Return [x, y] of the center of cell containing provided text 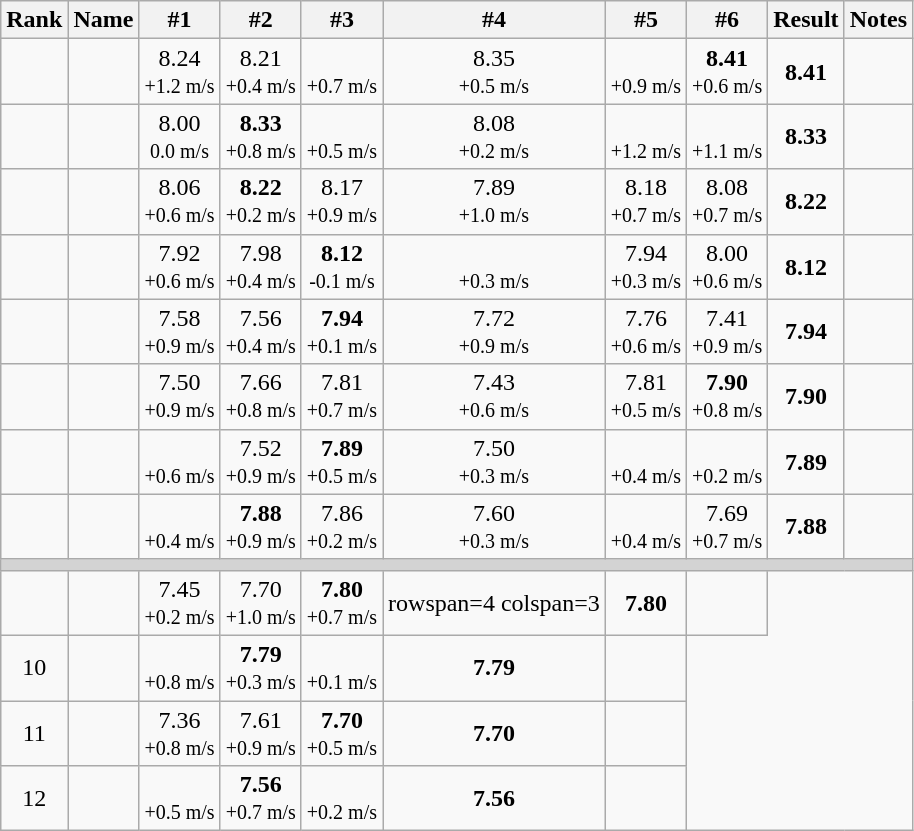
7.72+0.9 m/s [494, 332]
8.21+0.4 m/s [260, 72]
7.89+0.5 m/s [342, 462]
8.33 [806, 136]
7.92+0.6 m/s [180, 266]
7.45+0.2 m/s [180, 602]
7.58+0.9 m/s [180, 332]
8.18+0.7 m/s [646, 202]
7.81+0.7 m/s [342, 396]
#1 [180, 20]
7.89 [806, 462]
8.08+0.7 m/s [728, 202]
8.41 [806, 72]
+0.3 m/s [494, 266]
8.24+1.2 m/s [180, 72]
7.56+0.7 m/s [260, 798]
+1.1 m/s [728, 136]
8.17+0.9 m/s [342, 202]
7.70+1.0 m/s [260, 602]
7.69+0.7 m/s [728, 526]
8.33+0.8 m/s [260, 136]
7.88 [806, 526]
7.80+0.7 m/s [342, 602]
7.94+0.3 m/s [646, 266]
7.50+0.3 m/s [494, 462]
10 [34, 668]
7.94 [806, 332]
rowspan=4 colspan=3 [494, 602]
8.22 [806, 202]
+0.6 m/s [180, 462]
Notes [878, 20]
8.12-0.1 m/s [342, 266]
7.79+0.3 m/s [260, 668]
Result [806, 20]
11 [34, 732]
7.81+0.5 m/s [646, 396]
7.36+0.8 m/s [180, 732]
7.70+0.5 m/s [342, 732]
#2 [260, 20]
8.08+0.2 m/s [494, 136]
8.00+0.6 m/s [728, 266]
#6 [728, 20]
+0.1 m/s [342, 668]
#5 [646, 20]
7.79 [494, 668]
Name [104, 20]
7.50+0.9 m/s [180, 396]
7.80 [646, 602]
7.66+0.8 m/s [260, 396]
7.52+0.9 m/s [260, 462]
8.35+0.5 m/s [494, 72]
12 [34, 798]
8.12 [806, 266]
8.41+0.6 m/s [728, 72]
+0.8 m/s [180, 668]
+0.7 m/s [342, 72]
8.000.0 m/s [180, 136]
7.90+0.8 m/s [728, 396]
7.90 [806, 396]
8.06+0.6 m/s [180, 202]
7.60+0.3 m/s [494, 526]
7.86+0.2 m/s [342, 526]
7.98+0.4 m/s [260, 266]
+1.2 m/s [646, 136]
Rank [34, 20]
7.41+0.9 m/s [728, 332]
7.94+0.1 m/s [342, 332]
7.88+0.9 m/s [260, 526]
7.76+0.6 m/s [646, 332]
#3 [342, 20]
7.89+1.0 m/s [494, 202]
7.56 [494, 798]
7.61+0.9 m/s [260, 732]
7.70 [494, 732]
7.56+0.4 m/s [260, 332]
+0.9 m/s [646, 72]
8.22+0.2 m/s [260, 202]
7.43+0.6 m/s [494, 396]
#4 [494, 20]
